Scan for the cell matching the given text and deliver its (x, y) coordinate at center. 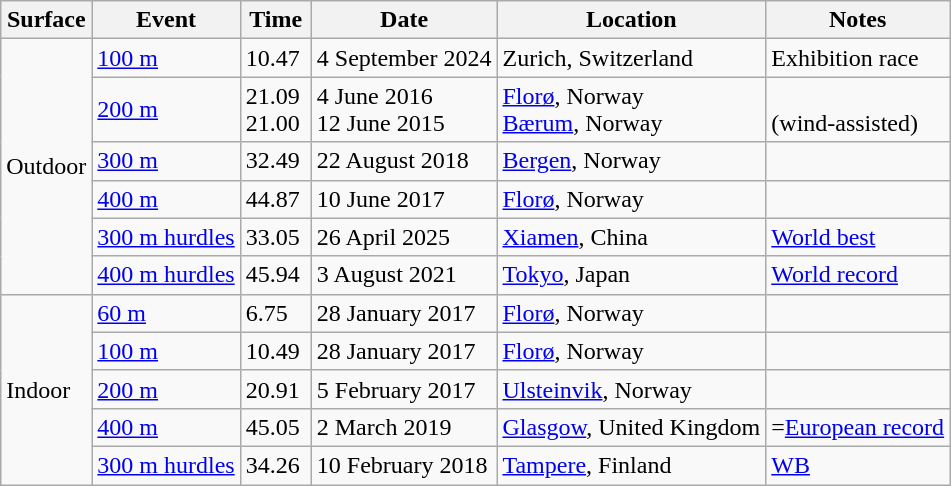
Tampere, Finland (632, 465)
6.75 (276, 313)
20.91 (276, 389)
2 March 2019 (404, 427)
26 April 2025 (404, 237)
World record (858, 275)
300 m (166, 161)
WB (858, 465)
10.49 (276, 351)
10 February 2018 (404, 465)
Location (632, 20)
4 September 2024 (404, 58)
3 August 2021 (404, 275)
Time (276, 20)
21.0921.00 (276, 110)
Zurich, Switzerland (632, 58)
Florø, NorwayBærum, Norway (632, 110)
4 June 201612 June 2015 (404, 110)
60 m (166, 313)
Bergen, Norway (632, 161)
45.94 (276, 275)
34.26 (276, 465)
32.49 (276, 161)
=European record (858, 427)
Outdoor (46, 166)
45.05 (276, 427)
44.87 (276, 199)
10.47 (276, 58)
Notes (858, 20)
Ulsteinvik, Norway (632, 389)
Event (166, 20)
World best (858, 237)
(wind-assisted) (858, 110)
Glasgow, United Kingdom (632, 427)
Date (404, 20)
Surface (46, 20)
Xiamen, China (632, 237)
5 February 2017 (404, 389)
22 August 2018 (404, 161)
400 m hurdles (166, 275)
10 June 2017 (404, 199)
Tokyo, Japan (632, 275)
Indoor (46, 389)
33.05 (276, 237)
Exhibition race (858, 58)
